Extract the [x, y] coordinate from the center of the cell holding the provided text.  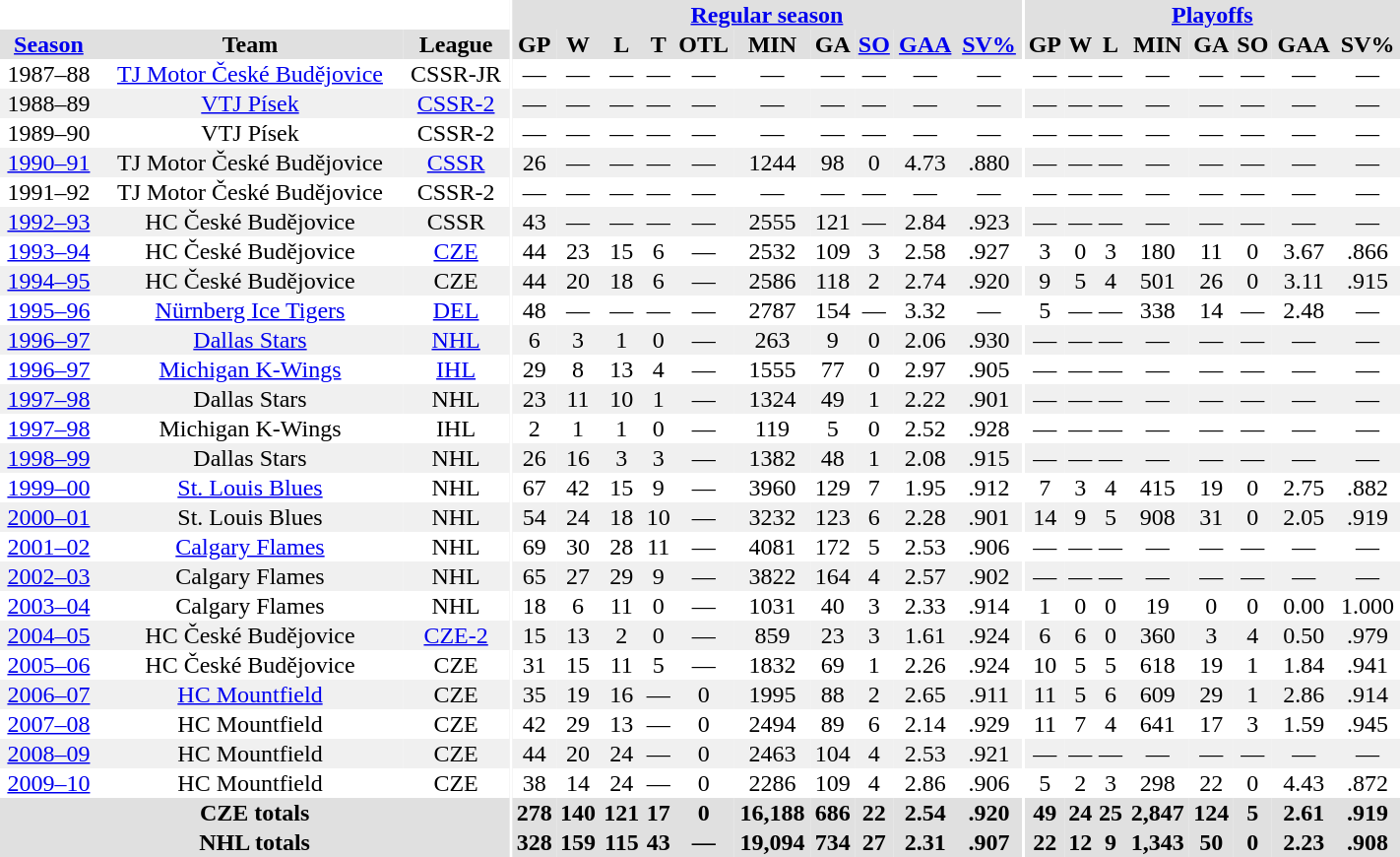
.882 [1368, 488]
3822 [772, 576]
Nürnberg Ice Tigers [250, 310]
NHL totals [254, 842]
2.84 [925, 222]
1999–00 [49, 488]
67 [535, 488]
2.57 [925, 576]
2.23 [1304, 842]
Playoffs [1213, 15]
25 [1111, 813]
2008–09 [49, 754]
2002–03 [49, 576]
2003–04 [49, 606]
.908 [1368, 842]
1832 [772, 665]
686 [833, 813]
2.74 [925, 281]
.912 [989, 488]
1031 [772, 606]
2555 [772, 222]
12 [1081, 842]
338 [1158, 310]
League [456, 44]
129 [833, 488]
.905 [989, 369]
89 [833, 724]
2.14 [925, 724]
CSSR-JR [456, 74]
1987–88 [49, 74]
2007–08 [49, 724]
618 [1158, 665]
2.58 [925, 251]
.930 [989, 340]
1.000 [1368, 606]
2286 [772, 783]
OTL [703, 44]
1992–93 [49, 222]
3.67 [1304, 251]
3.11 [1304, 281]
2.52 [925, 428]
3.32 [925, 310]
0.50 [1304, 635]
2.05 [1304, 517]
2.48 [1304, 310]
115 [621, 842]
609 [1158, 694]
35 [535, 694]
2.75 [1304, 488]
360 [1158, 635]
2.61 [1304, 813]
2009–10 [49, 783]
2.33 [925, 606]
4081 [772, 547]
4.43 [1304, 783]
1,343 [1158, 842]
1991–92 [49, 192]
2.22 [925, 399]
641 [1158, 724]
3960 [772, 488]
65 [535, 576]
2.08 [925, 458]
1244 [772, 163]
.927 [989, 251]
.928 [989, 428]
40 [833, 606]
164 [833, 576]
154 [833, 310]
2004–05 [49, 635]
2.26 [925, 665]
734 [833, 842]
1990–91 [49, 163]
415 [1158, 488]
CZE totals [254, 813]
2.65 [925, 694]
1.61 [925, 635]
.979 [1368, 635]
278 [535, 813]
1994–95 [49, 281]
1998–99 [49, 458]
2586 [772, 281]
2006–07 [49, 694]
.907 [989, 842]
2.28 [925, 517]
DEL [456, 310]
1324 [772, 399]
2532 [772, 251]
98 [833, 163]
263 [772, 340]
104 [833, 754]
50 [1211, 842]
172 [833, 547]
16,188 [772, 813]
.923 [989, 222]
Season [49, 44]
.941 [1368, 665]
2494 [772, 724]
4.73 [925, 163]
30 [578, 547]
.945 [1368, 724]
0.00 [1304, 606]
.929 [989, 724]
2005–06 [49, 665]
908 [1158, 517]
.872 [1368, 783]
2.54 [925, 813]
Regular season [768, 15]
CZE-2 [456, 635]
.866 [1368, 251]
28 [621, 547]
38 [535, 783]
123 [833, 517]
1989–90 [49, 133]
2463 [772, 754]
119 [772, 428]
2001–02 [49, 547]
1.95 [925, 488]
.921 [989, 754]
T [658, 44]
2787 [772, 310]
124 [1211, 813]
2,847 [1158, 813]
1382 [772, 458]
1995–96 [49, 310]
.880 [989, 163]
88 [833, 694]
2000–01 [49, 517]
2.97 [925, 369]
.902 [989, 576]
77 [833, 369]
298 [1158, 783]
1.84 [1304, 665]
2.06 [925, 340]
180 [1158, 251]
Team [250, 44]
1993–94 [49, 251]
501 [1158, 281]
1995 [772, 694]
2.31 [925, 842]
1.59 [1304, 724]
3232 [772, 517]
1555 [772, 369]
8 [578, 369]
19,094 [772, 842]
859 [772, 635]
328 [535, 842]
.911 [989, 694]
54 [535, 517]
1988–89 [49, 103]
159 [578, 842]
118 [833, 281]
140 [578, 813]
